Provide the (x, y) coordinate of the cell's center where the given text is located.  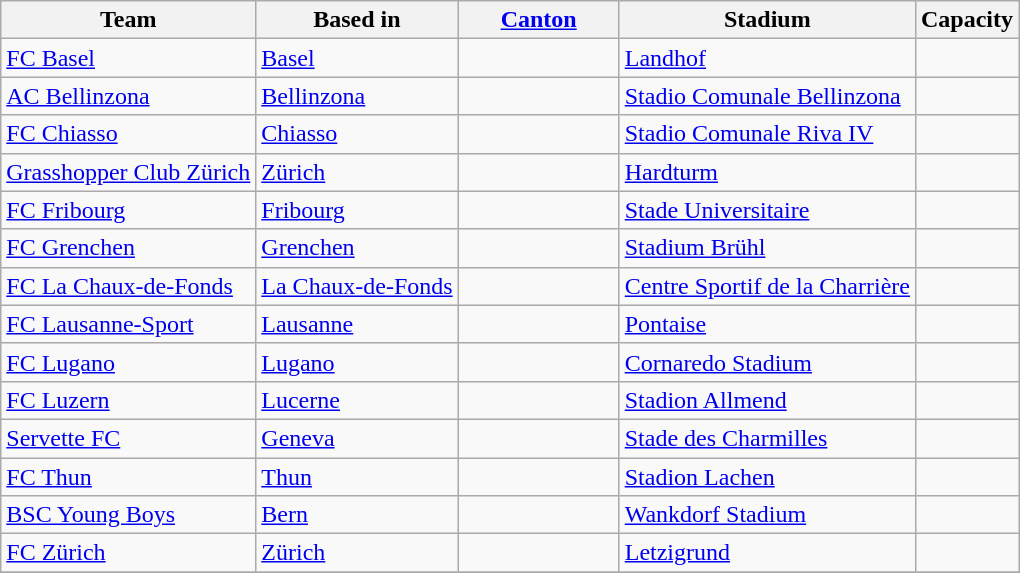
FC Lausanne-Sport (128, 324)
FC Chiasso (128, 134)
Lugano (357, 362)
Landhof (767, 58)
Based in (357, 20)
Chiasso (357, 134)
Cornaredo Stadium (767, 362)
Canton (538, 20)
Wankdorf Stadium (767, 515)
BSC Young Boys (128, 515)
AC Bellinzona (128, 96)
Pontaise (767, 324)
Basel (357, 58)
Stadium Brühl (767, 248)
FC Luzern (128, 400)
Centre Sportif de la Charrière (767, 286)
Grenchen (357, 248)
Lausanne (357, 324)
La Chaux-de-Fonds (357, 286)
FC Thun (128, 477)
Team (128, 20)
Stade Universitaire (767, 210)
Grasshopper Club Zürich (128, 172)
Lucerne (357, 400)
FC Zürich (128, 553)
FC Grenchen (128, 248)
Bern (357, 515)
Hardturm (767, 172)
FC Lugano (128, 362)
Servette FC (128, 438)
FC Fribourg (128, 210)
Letzigrund (767, 553)
Stadium (767, 20)
Bellinzona (357, 96)
Stadion Lachen (767, 477)
Geneva (357, 438)
FC Basel (128, 58)
FC La Chaux-de-Fonds (128, 286)
Stade des Charmilles (767, 438)
Fribourg (357, 210)
Stadio Comunale Bellinzona (767, 96)
Stadio Comunale Riva IV (767, 134)
Stadion Allmend (767, 400)
Thun (357, 477)
Capacity (966, 20)
